Identify which cell holds the provided text, then report its (x, y) central coordinate. 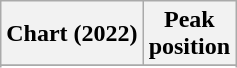
Peakposition (189, 34)
Chart (2022) (72, 34)
